Identify which cell holds the provided text, then report its (x, y) central coordinate. 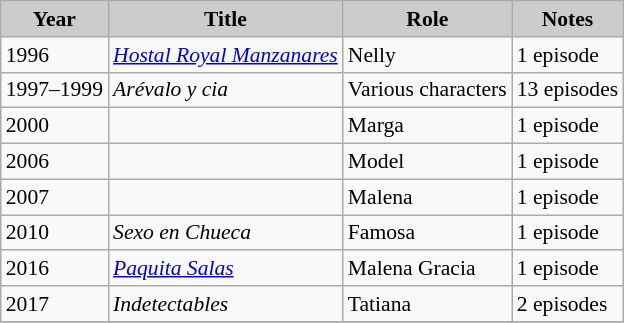
1996 (54, 55)
Arévalo y cia (226, 90)
Indetectables (226, 304)
Year (54, 19)
2016 (54, 269)
2007 (54, 197)
1997–1999 (54, 90)
Notes (568, 19)
13 episodes (568, 90)
Malena (428, 197)
2017 (54, 304)
Famosa (428, 233)
2006 (54, 162)
Tatiana (428, 304)
Model (428, 162)
Hostal Royal Manzanares (226, 55)
2010 (54, 233)
2000 (54, 126)
2 episodes (568, 304)
Nelly (428, 55)
Malena Gracia (428, 269)
Marga (428, 126)
Paquita Salas (226, 269)
Title (226, 19)
Role (428, 19)
Various characters (428, 90)
Sexo en Chueca (226, 233)
